Identify which cell holds the provided text, then report its (X, Y) central coordinate. 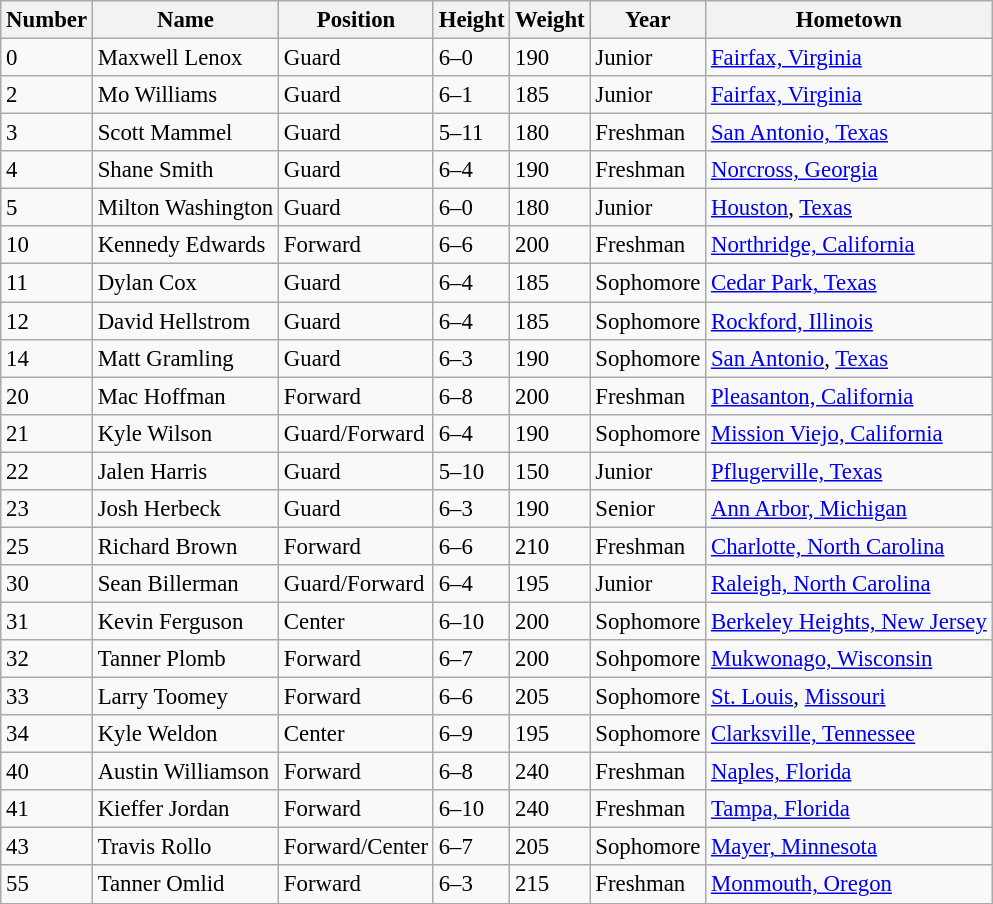
20 (47, 396)
Maxwell Lenox (185, 58)
Sohpomore (648, 659)
14 (47, 358)
40 (47, 772)
11 (47, 283)
0 (47, 58)
4 (47, 170)
Kennedy Edwards (185, 245)
Northridge, California (849, 245)
Berkeley Heights, New Jersey (849, 621)
Dylan Cox (185, 283)
215 (550, 885)
Josh Herbeck (185, 509)
3 (47, 133)
Forward/Center (356, 847)
6–9 (471, 734)
Monmouth, Oregon (849, 885)
Shane Smith (185, 170)
30 (47, 584)
Kyle Weldon (185, 734)
Matt Gramling (185, 358)
Pflugerville, Texas (849, 471)
Charlotte, North Carolina (849, 546)
Tampa, Florida (849, 809)
Naples, Florida (849, 772)
33 (47, 697)
St. Louis, Missouri (849, 697)
12 (47, 321)
Name (185, 20)
43 (47, 847)
Larry Toomey (185, 697)
55 (47, 885)
Mac Hoffman (185, 396)
Raleigh, North Carolina (849, 584)
David Hellstrom (185, 321)
5–11 (471, 133)
32 (47, 659)
Number (47, 20)
Tanner Plomb (185, 659)
Kieffer Jordan (185, 809)
25 (47, 546)
Tanner Omlid (185, 885)
Cedar Park, Texas (849, 283)
150 (550, 471)
Height (471, 20)
41 (47, 809)
Hometown (849, 20)
Ann Arbor, Michigan (849, 509)
5 (47, 208)
23 (47, 509)
Kevin Ferguson (185, 621)
6–1 (471, 95)
Houston, Texas (849, 208)
Kyle Wilson (185, 433)
Senior (648, 509)
31 (47, 621)
Scott Mammel (185, 133)
Milton Washington (185, 208)
21 (47, 433)
2 (47, 95)
Norcross, Georgia (849, 170)
Pleasanton, California (849, 396)
22 (47, 471)
Jalen Harris (185, 471)
210 (550, 546)
Position (356, 20)
Mayer, Minnesota (849, 847)
34 (47, 734)
Mo Williams (185, 95)
Year (648, 20)
Mukwonago, Wisconsin (849, 659)
Sean Billerman (185, 584)
Richard Brown (185, 546)
Rockford, Illinois (849, 321)
Austin Williamson (185, 772)
Weight (550, 20)
Mission Viejo, California (849, 433)
10 (47, 245)
5–10 (471, 471)
Clarksville, Tennessee (849, 734)
Travis Rollo (185, 847)
